Extract the (x, y) coordinate from the center of the cell holding the provided text.  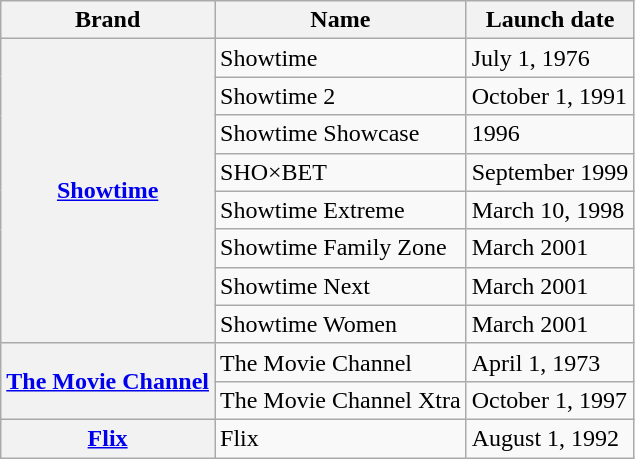
Showtime Next (340, 286)
1996 (550, 134)
Showtime Women (340, 324)
Showtime Showcase (340, 134)
SHO×BET (340, 172)
September 1999 (550, 172)
The Movie Channel Xtra (340, 400)
Showtime Family Zone (340, 248)
March 10, 1998 (550, 210)
October 1, 1997 (550, 400)
April 1, 1973 (550, 362)
July 1, 1976 (550, 58)
Showtime 2 (340, 96)
October 1, 1991 (550, 96)
August 1, 1992 (550, 438)
Name (340, 20)
Showtime Extreme (340, 210)
Brand (108, 20)
Launch date (550, 20)
